Pinpoint the cell where the given text exists, returning its [X, Y] midpoint coordinate. 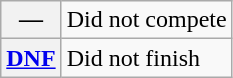
Did not compete [146, 20]
DNF [31, 58]
Did not finish [146, 58]
— [31, 20]
